Output the [X, Y] coordinate of the center of the cell containing the given text.  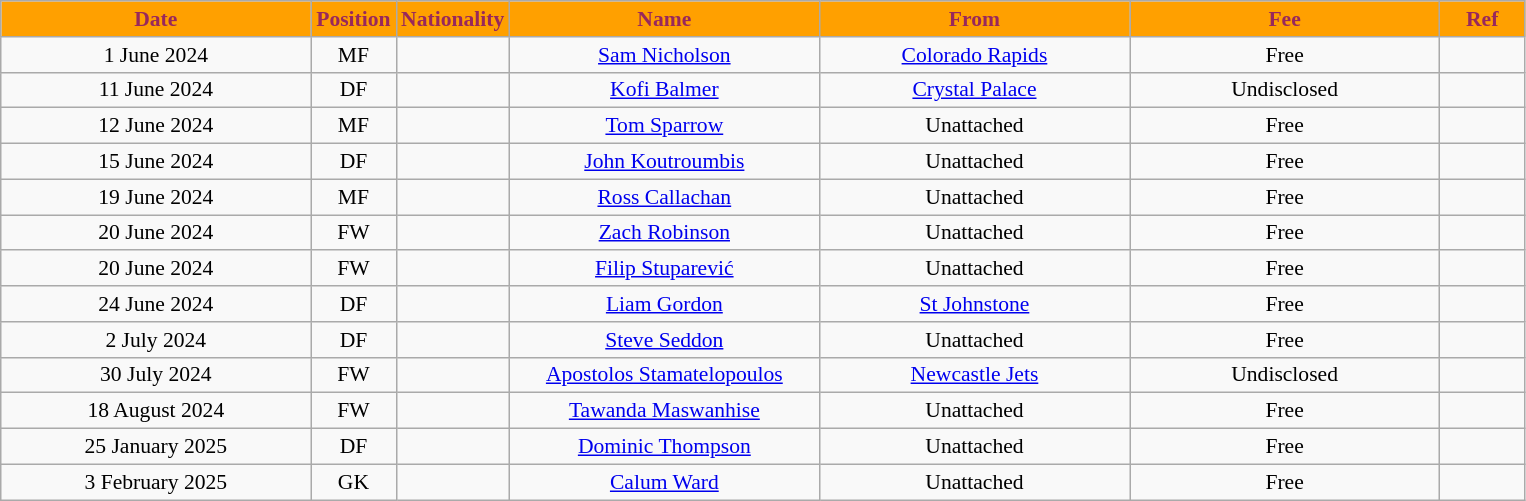
Nationality [452, 19]
11 June 2024 [156, 90]
Name [664, 19]
Date [156, 19]
Crystal Palace [974, 90]
3 February 2025 [156, 482]
Apostolos Stamatelopoulos [664, 375]
St Johnstone [974, 304]
Tawanda Maswanhise [664, 411]
GK [354, 482]
John Koutroumbis [664, 162]
12 June 2024 [156, 126]
Position [354, 19]
24 June 2024 [156, 304]
Fee [1285, 19]
Ref [1482, 19]
Newcastle Jets [974, 375]
2 July 2024 [156, 340]
Tom Sparrow [664, 126]
Liam Gordon [664, 304]
25 January 2025 [156, 447]
30 July 2024 [156, 375]
Kofi Balmer [664, 90]
Filip Stuparević [664, 269]
From [974, 19]
Ross Callachan [664, 197]
18 August 2024 [156, 411]
Zach Robinson [664, 233]
1 June 2024 [156, 55]
19 June 2024 [156, 197]
Sam Nicholson [664, 55]
Steve Seddon [664, 340]
Colorado Rapids [974, 55]
Dominic Thompson [664, 447]
Calum Ward [664, 482]
15 June 2024 [156, 162]
